Extract the (X, Y) coordinate from the center of the cell holding the provided text.  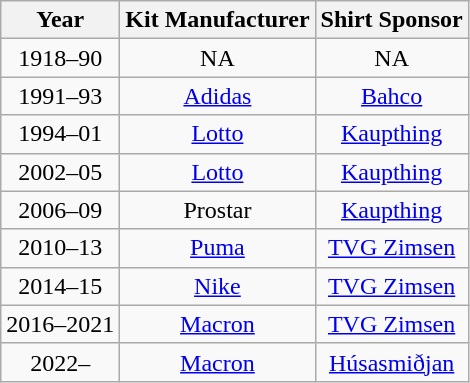
1994–01 (60, 134)
Húsasmiðjan (392, 362)
2022– (60, 362)
Nike (218, 286)
2002–05 (60, 172)
1918–90 (60, 58)
2006–09 (60, 210)
Prostar (218, 210)
2014–15 (60, 286)
Puma (218, 248)
1991–93 (60, 96)
Adidas (218, 96)
Year (60, 20)
Kit Manufacturer (218, 20)
Bahco (392, 96)
2010–13 (60, 248)
Shirt Sponsor (392, 20)
2016–2021 (60, 324)
